Identify which cell holds the provided text, then report its (X, Y) central coordinate. 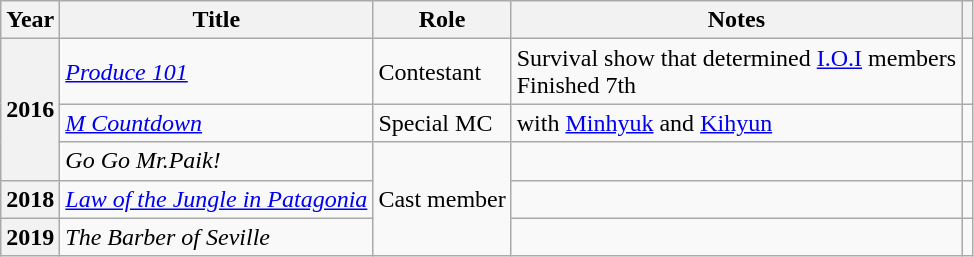
Produce 101 (216, 72)
with Minhyuk and Kihyun (736, 123)
Contestant (442, 72)
Role (442, 20)
Year (30, 20)
Cast member (442, 199)
Go Go Mr.Paik! (216, 161)
Title (216, 20)
2018 (30, 199)
Special MC (442, 123)
2016 (30, 110)
Law of the Jungle in Patagonia (216, 199)
The Barber of Seville (216, 237)
2019 (30, 237)
M Countdown (216, 123)
Survival show that determined I.O.I membersFinished 7th (736, 72)
Notes (736, 20)
